Locate the cell with the specified text and output its [X, Y] center coordinate. 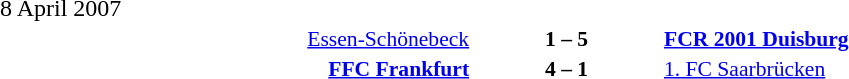
1 – 5 [566, 38]
